Capture the cell that displays the provided text and extract its (x, y) central coordinate. 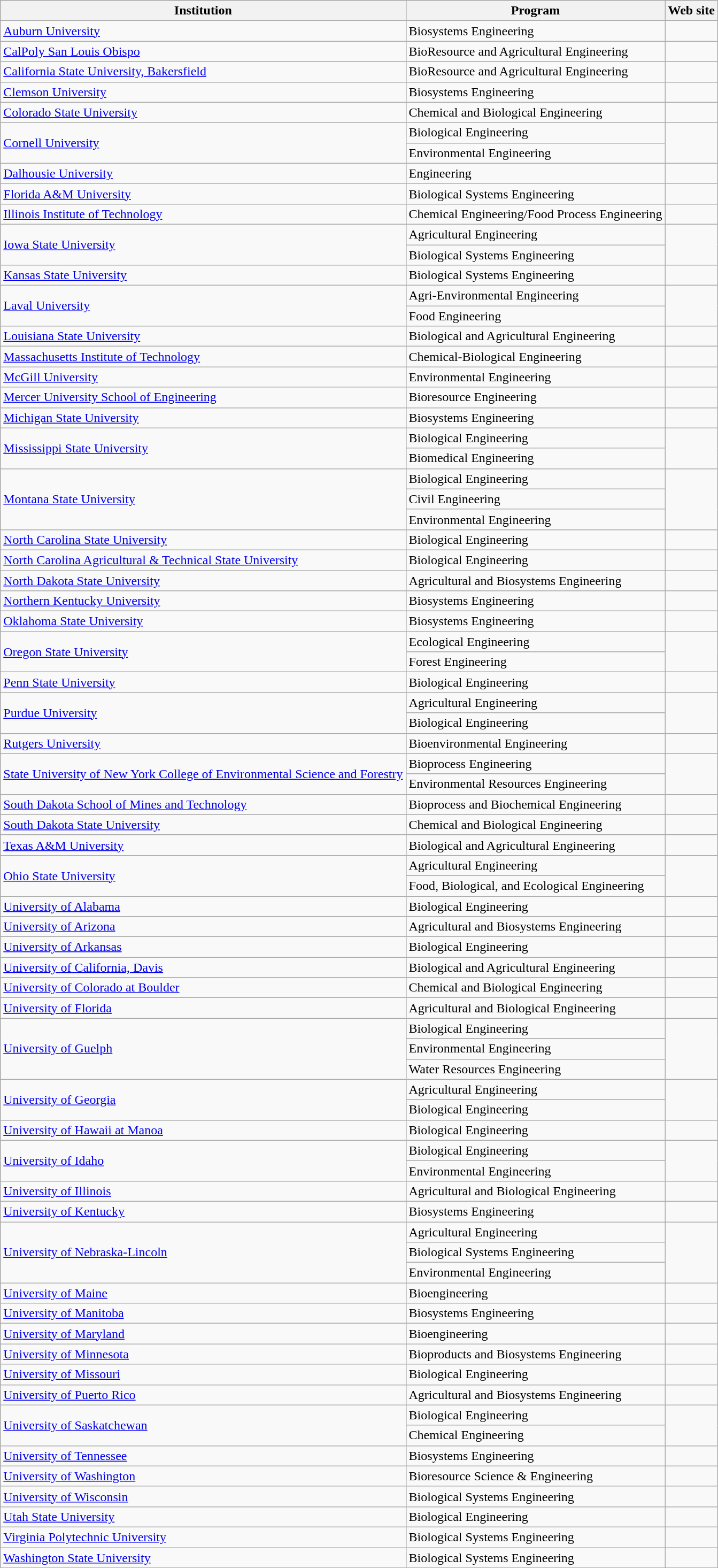
North Dakota State University (203, 580)
Chemical-Biological Engineering (536, 357)
California State University, Bakersfield (203, 72)
Engineering (536, 173)
South Dakota State University (203, 825)
University of California, Davis (203, 967)
University of Kentucky (203, 1211)
University of Saskatchewan (203, 1425)
University of Wisconsin (203, 1496)
Bioprocess and Biochemical Engineering (536, 804)
University of Arkansas (203, 947)
Massachusetts Institute of Technology (203, 357)
Forest Engineering (536, 662)
Environmental Resources Engineering (536, 784)
University of Nebraska-Lincoln (203, 1252)
Bioresource Science & Engineering (536, 1476)
Florida A&M University (203, 194)
Kansas State University (203, 275)
University of Washington (203, 1476)
Program (536, 11)
Bioresource Engineering (536, 397)
North Carolina Agricultural & Technical State University (203, 560)
Illinois Institute of Technology (203, 214)
University of Illinois (203, 1191)
Penn State University (203, 682)
Northern Kentucky University (203, 601)
University of Guelph (203, 1049)
Clemson University (203, 92)
Web site (691, 11)
Ohio State University (203, 875)
Oregon State University (203, 652)
Bioenvironmental Engineering (536, 743)
State University of New York College of Environmental Science and Forestry (203, 774)
University of Colorado at Boulder (203, 988)
Mississippi State University (203, 448)
Bioproducts and Biosystems Engineering (536, 1354)
Montana State University (203, 499)
Auburn University (203, 31)
South Dakota School of Mines and Technology (203, 804)
Agri-Environmental Engineering (536, 296)
Louisiana State University (203, 336)
University of Manitoba (203, 1313)
Iowa State University (203, 244)
Water Resources Engineering (536, 1069)
Chemical Engineering/Food Process Engineering (536, 214)
University of Minnesota (203, 1354)
University of Tennessee (203, 1456)
Purdue University (203, 713)
University of Florida (203, 1008)
Rutgers University (203, 743)
Biomedical Engineering (536, 458)
Mercer University School of Engineering (203, 397)
Ecological Engineering (536, 642)
Colorado State University (203, 112)
North Carolina State University (203, 540)
Washington State University (203, 1558)
University of Idaho (203, 1160)
Dalhousie University (203, 173)
McGill University (203, 377)
Food Engineering (536, 316)
University of Hawaii at Manoa (203, 1130)
Virginia Polytechnic University (203, 1537)
CalPoly San Louis Obispo (203, 51)
Institution (203, 11)
Utah State University (203, 1517)
Oklahoma State University (203, 621)
University of Puerto Rico (203, 1395)
University of Maine (203, 1293)
Laval University (203, 306)
University of Missouri (203, 1374)
Bioprocess Engineering (536, 764)
University of Alabama (203, 906)
University of Maryland (203, 1334)
University of Georgia (203, 1100)
Civil Engineering (536, 499)
University of Arizona (203, 927)
Texas A&M University (203, 845)
Food, Biological, and Ecological Engineering (536, 886)
Chemical Engineering (536, 1435)
Cornell University (203, 143)
Michigan State University (203, 418)
